Pinpoint the cell where the given text exists, returning its [x, y] midpoint coordinate. 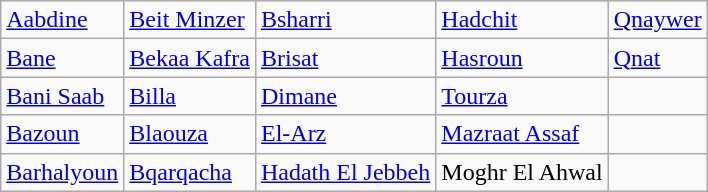
Hadchit [522, 20]
Tourza [522, 96]
Billa [190, 96]
Bqarqacha [190, 172]
Bani Saab [62, 96]
Brisat [345, 58]
Hadath El Jebbeh [345, 172]
Barhalyoun [62, 172]
Qnat [658, 58]
Blaouza [190, 134]
Hasroun [522, 58]
Bekaa Kafra [190, 58]
Bazoun [62, 134]
El-Arz [345, 134]
Moghr El Ahwal [522, 172]
Bane [62, 58]
Dimane [345, 96]
Bsharri [345, 20]
Mazraat Assaf [522, 134]
Qnaywer [658, 20]
Beit Minzer [190, 20]
Aabdine [62, 20]
